Extract the [X, Y] coordinate from the center of the cell holding the provided text.  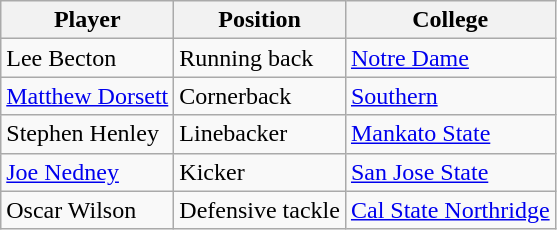
Mankato State [450, 134]
Matthew Dorsett [88, 96]
Oscar Wilson [88, 210]
College [450, 20]
Southern [450, 96]
Joe Nedney [88, 172]
Linebacker [260, 134]
Lee Becton [88, 58]
Running back [260, 58]
Cornerback [260, 96]
Defensive tackle [260, 210]
Player [88, 20]
Kicker [260, 172]
Notre Dame [450, 58]
San Jose State [450, 172]
Cal State Northridge [450, 210]
Stephen Henley [88, 134]
Position [260, 20]
